Provide the [x, y] coordinate of the cell's center where the given text is located.  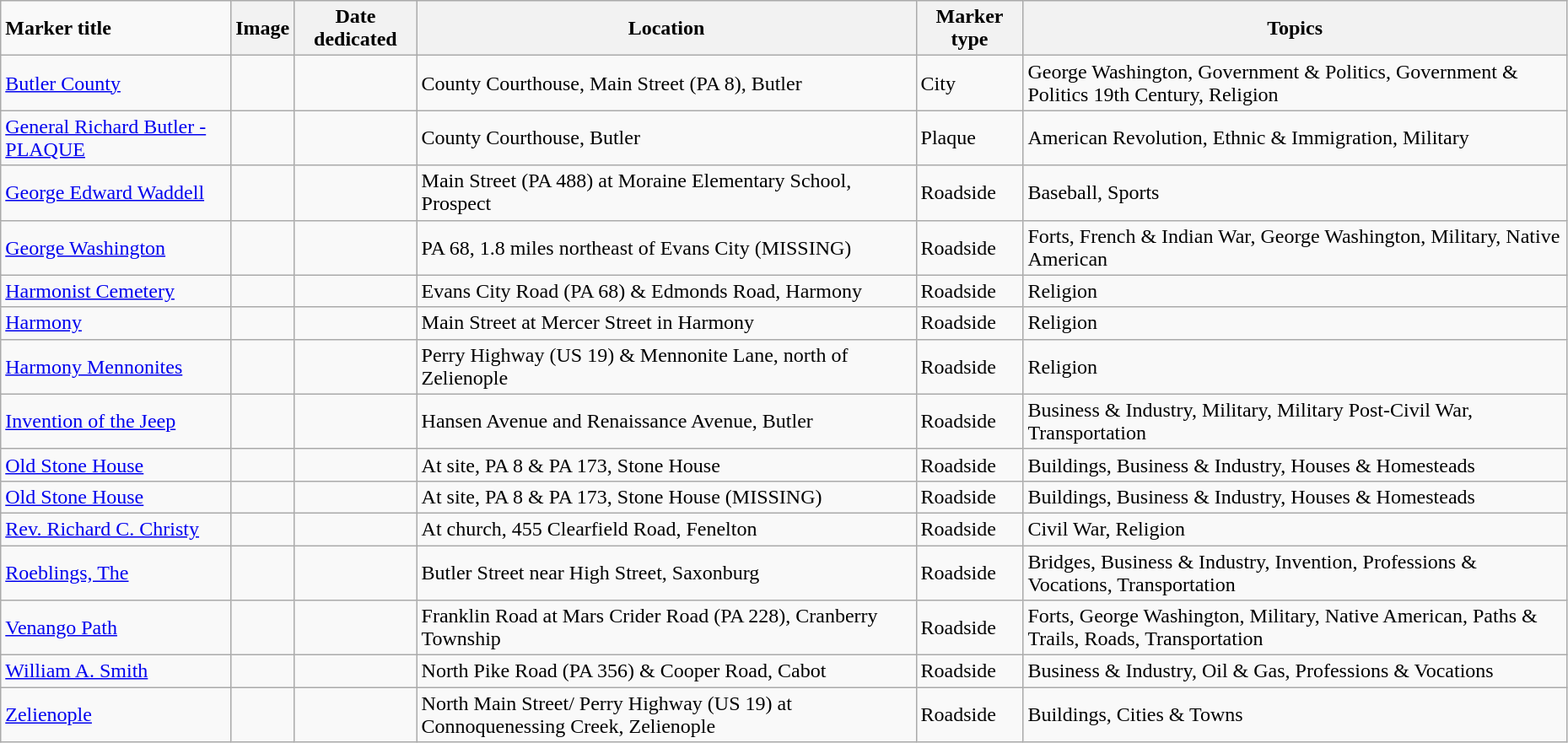
City [970, 83]
Harmony [116, 323]
Harmony Mennonites [116, 366]
Civil War, Religion [1295, 529]
Plaque [970, 138]
Buildings, Cities & Towns [1295, 715]
At site, PA 8 & PA 173, Stone House (MISSING) [666, 497]
Business & Industry, Oil & Gas, Professions & Vocations [1295, 671]
Marker title [116, 29]
County Courthouse, Main Street (PA 8), Butler [666, 83]
Business & Industry, Military, Military Post-Civil War, Transportation [1295, 422]
Baseball, Sports [1295, 192]
Perry Highway (US 19) & Mennonite Lane, north of Zelienople [666, 366]
American Revolution, Ethnic & Immigration, Military [1295, 138]
Evans City Road (PA 68) & Edmonds Road, Harmony [666, 291]
PA 68, 1.8 miles northeast of Evans City (MISSING) [666, 248]
General Richard Butler - PLAQUE [116, 138]
Roeblings, The [116, 572]
Invention of the Jeep [116, 422]
North Main Street/ Perry Highway (US 19) at Connoquenessing Creek, Zelienople [666, 715]
Location [666, 29]
At site, PA 8 & PA 173, Stone House [666, 465]
Zelienople [116, 715]
Franklin Road at Mars Crider Road (PA 228), Cranberry Township [666, 627]
Marker type [970, 29]
Image [263, 29]
Rev. Richard C. Christy [116, 529]
Bridges, Business & Industry, Invention, Professions & Vocations, Transportation [1295, 572]
Hansen Avenue and Renaissance Avenue, Butler [666, 422]
Butler Street near High Street, Saxonburg [666, 572]
George Washington [116, 248]
Forts, French & Indian War, George Washington, Military, Native American [1295, 248]
Main Street (PA 488) at Moraine Elementary School, Prospect [666, 192]
Date dedicated [356, 29]
Main Street at Mercer Street in Harmony [666, 323]
George Edward Waddell [116, 192]
Harmonist Cemetery [116, 291]
County Courthouse, Butler [666, 138]
At church, 455 Clearfield Road, Fenelton [666, 529]
Butler County [116, 83]
George Washington, Government & Politics, Government & Politics 19th Century, Religion [1295, 83]
William A. Smith [116, 671]
Forts, George Washington, Military, Native American, Paths & Trails, Roads, Transportation [1295, 627]
Venango Path [116, 627]
Topics [1295, 29]
North Pike Road (PA 356) & Cooper Road, Cabot [666, 671]
